Pinpoint the cell where the given text exists, returning its [X, Y] midpoint coordinate. 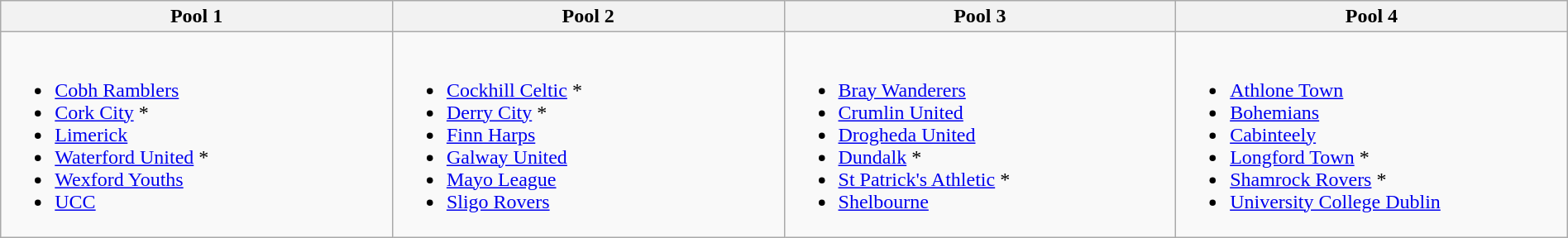
Pool 1 [197, 17]
Pool 2 [588, 17]
Cobh RamblersCork City *LimerickWaterford United *Wexford YouthsUCC [197, 135]
Pool 3 [980, 17]
Athlone TownBohemiansCabinteelyLongford Town *Shamrock Rovers *University College Dublin [1372, 135]
Cockhill Celtic *Derry City *Finn HarpsGalway UnitedMayo LeagueSligo Rovers [588, 135]
Bray WanderersCrumlin UnitedDrogheda UnitedDundalk *St Patrick's Athletic *Shelbourne [980, 135]
Pool 4 [1372, 17]
